For the text-containing cell, return its midpoint in (x, y) coordinate format. 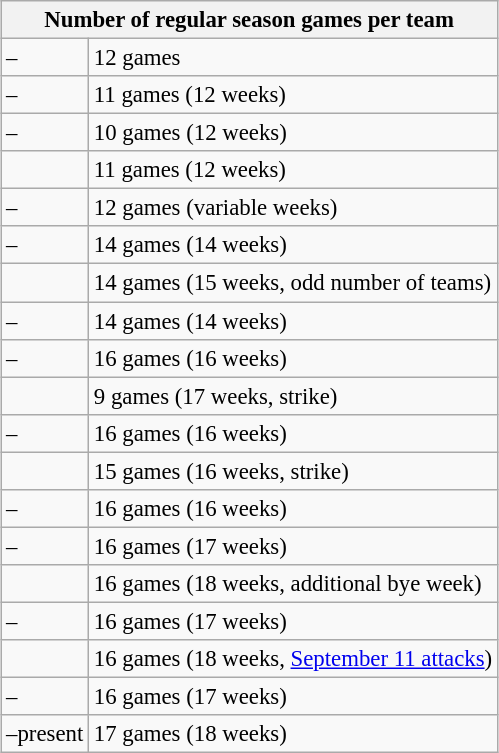
14 games (15 weeks, odd number of teams) (294, 283)
15 games (16 weeks, strike) (294, 471)
10 games (12 weeks) (294, 133)
16 games (18 weeks, September 11 attacks) (294, 659)
16 games (18 weeks, additional bye week) (294, 584)
Number of regular season games per team (250, 20)
12 games (variable weeks) (294, 208)
17 games (18 weeks) (294, 734)
12 games (294, 57)
9 games (17 weeks, strike) (294, 396)
–present (45, 734)
